Identify which cell holds the provided text, then report its [X, Y] central coordinate. 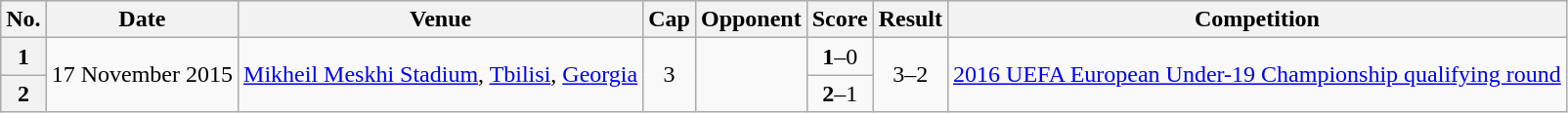
Venue [441, 19]
Result [910, 19]
2–1 [840, 94]
2 [23, 94]
3 [670, 75]
Competition [1257, 19]
1 [23, 56]
17 November 2015 [142, 75]
1–0 [840, 56]
2016 UEFA European Under-19 Championship qualifying round [1257, 75]
Date [142, 19]
Mikheil Meskhi Stadium, Tbilisi, Georgia [441, 75]
Opponent [751, 19]
No. [23, 19]
Score [840, 19]
3–2 [910, 75]
Cap [670, 19]
